Scan for the cell matching the given text and deliver its (X, Y) coordinate at center. 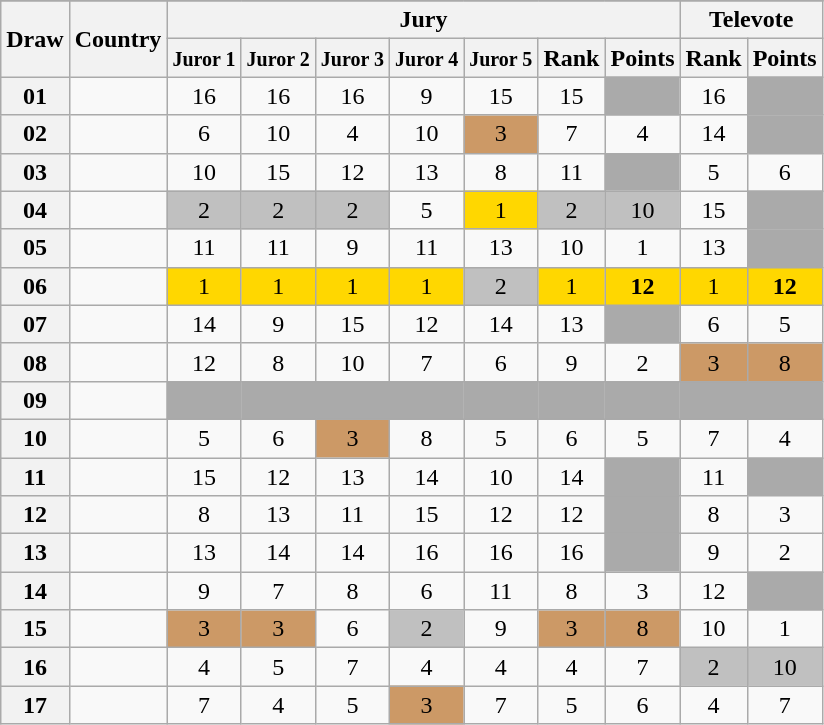
08 (35, 362)
17 (35, 705)
Juror 3 (352, 58)
03 (35, 172)
Draw (35, 39)
04 (35, 210)
07 (35, 324)
01 (35, 96)
Country (118, 39)
06 (35, 286)
05 (35, 248)
Juror 2 (278, 58)
02 (35, 134)
09 (35, 400)
Juror 5 (501, 58)
Juror 1 (204, 58)
Jury (424, 20)
Juror 4 (426, 58)
Televote (751, 20)
